For the text-containing cell, return its midpoint in [x, y] coordinate format. 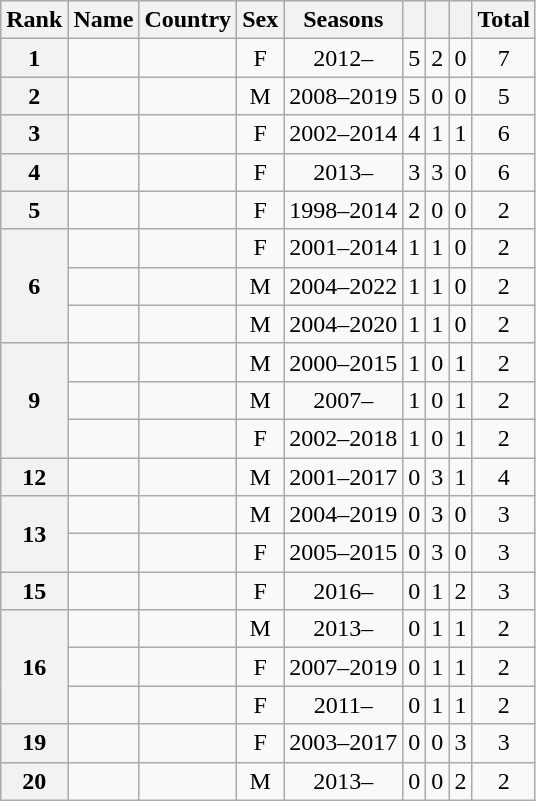
16 [34, 667]
Total [504, 20]
2000–2015 [344, 362]
2005–2015 [344, 553]
2004–2022 [344, 286]
2008–2019 [344, 96]
Country [188, 20]
Name [104, 20]
2004–2019 [344, 515]
2007– [344, 400]
Sex [260, 20]
2012– [344, 58]
2007–2019 [344, 667]
7 [504, 58]
15 [34, 591]
9 [34, 400]
1998–2014 [344, 210]
2016– [344, 591]
Seasons [344, 20]
2001–2017 [344, 477]
2004–2020 [344, 324]
12 [34, 477]
2002–2014 [344, 134]
20 [34, 781]
Rank [34, 20]
2002–2018 [344, 438]
2003–2017 [344, 743]
2001–2014 [344, 248]
2011– [344, 705]
19 [34, 743]
13 [34, 534]
